Capture the cell that displays the provided text and extract its (X, Y) central coordinate. 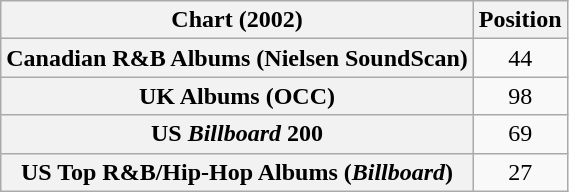
US Billboard 200 (238, 134)
UK Albums (OCC) (238, 96)
Position (520, 20)
27 (520, 172)
Chart (2002) (238, 20)
Canadian R&B Albums (Nielsen SoundScan) (238, 58)
98 (520, 96)
44 (520, 58)
69 (520, 134)
US Top R&B/Hip-Hop Albums (Billboard) (238, 172)
